Locate the cell with the specified text and output its [x, y] center coordinate. 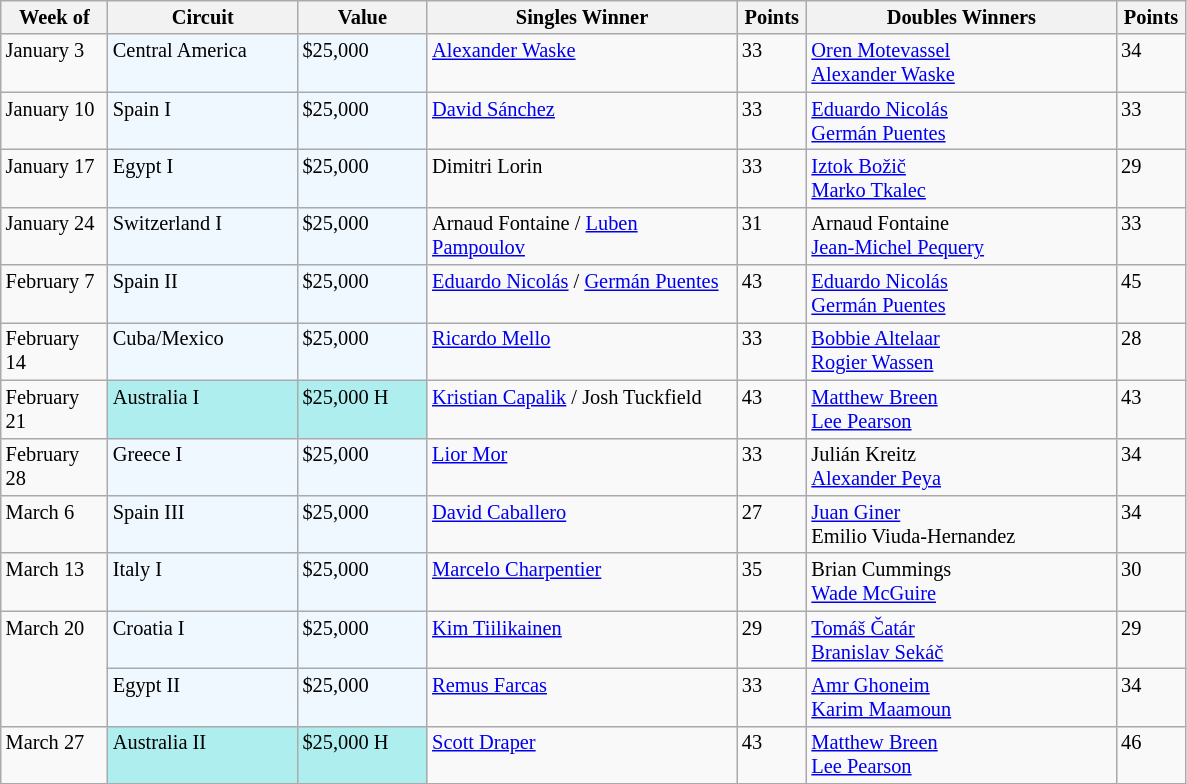
Brian Cummings Wade McGuire [962, 582]
Week of [54, 17]
Iztok Božič Marko Tkalec [962, 178]
Egypt I [203, 178]
46 [1151, 755]
Kristian Capalik / Josh Tuckfield [582, 409]
Oren Motevassel Alexander Waske [962, 63]
Switzerland I [203, 236]
Kim Tiilikainen [582, 640]
Julián Kreitz Alexander Peya [962, 467]
Singles Winner [582, 17]
Juan Giner Emilio Viuda-Hernandez [962, 524]
David Sánchez [582, 121]
Dimitri Lorin [582, 178]
Spain II [203, 294]
February 7 [54, 294]
February 28 [54, 467]
January 17 [54, 178]
Alexander Waske [582, 63]
45 [1151, 294]
27 [772, 524]
Cuba/Mexico [203, 351]
Australia I [203, 409]
Italy I [203, 582]
Spain I [203, 121]
Arnaud Fontaine / Luben Pampoulov [582, 236]
Scott Draper [582, 755]
January 24 [54, 236]
Ricardo Mello [582, 351]
Circuit [203, 17]
David Caballero [582, 524]
Egypt II [203, 697]
31 [772, 236]
Arnaud Fontaine Jean-Michel Pequery [962, 236]
Greece I [203, 467]
28 [1151, 351]
March 13 [54, 582]
February 21 [54, 409]
March 20 [54, 668]
Australia II [203, 755]
January 3 [54, 63]
30 [1151, 582]
Remus Farcas [582, 697]
Marcelo Charpentier [582, 582]
Eduardo Nicolás / Germán Puentes [582, 294]
35 [772, 582]
Value [363, 17]
Lior Mor [582, 467]
January 10 [54, 121]
March 27 [54, 755]
Amr Ghoneim Karim Maamoun [962, 697]
Doubles Winners [962, 17]
February 14 [54, 351]
Tomáš Čatár Branislav Sekáč [962, 640]
Spain III [203, 524]
Bobbie Altelaar Rogier Wassen [962, 351]
Croatia I [203, 640]
March 6 [54, 524]
Central America [203, 63]
